Capture the cell that displays the provided text and extract its (X, Y) central coordinate. 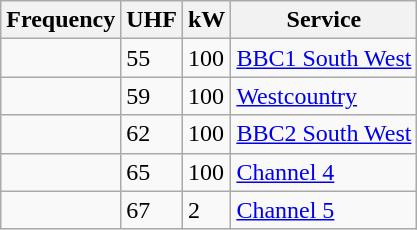
UHF (152, 20)
Channel 5 (324, 210)
BBC2 South West (324, 134)
BBC1 South West (324, 58)
59 (152, 96)
55 (152, 58)
Westcountry (324, 96)
62 (152, 134)
2 (206, 210)
67 (152, 210)
Channel 4 (324, 172)
Frequency (61, 20)
Service (324, 20)
kW (206, 20)
65 (152, 172)
